Detect which cell encompasses the target text, then output its [X, Y] center coordinate. 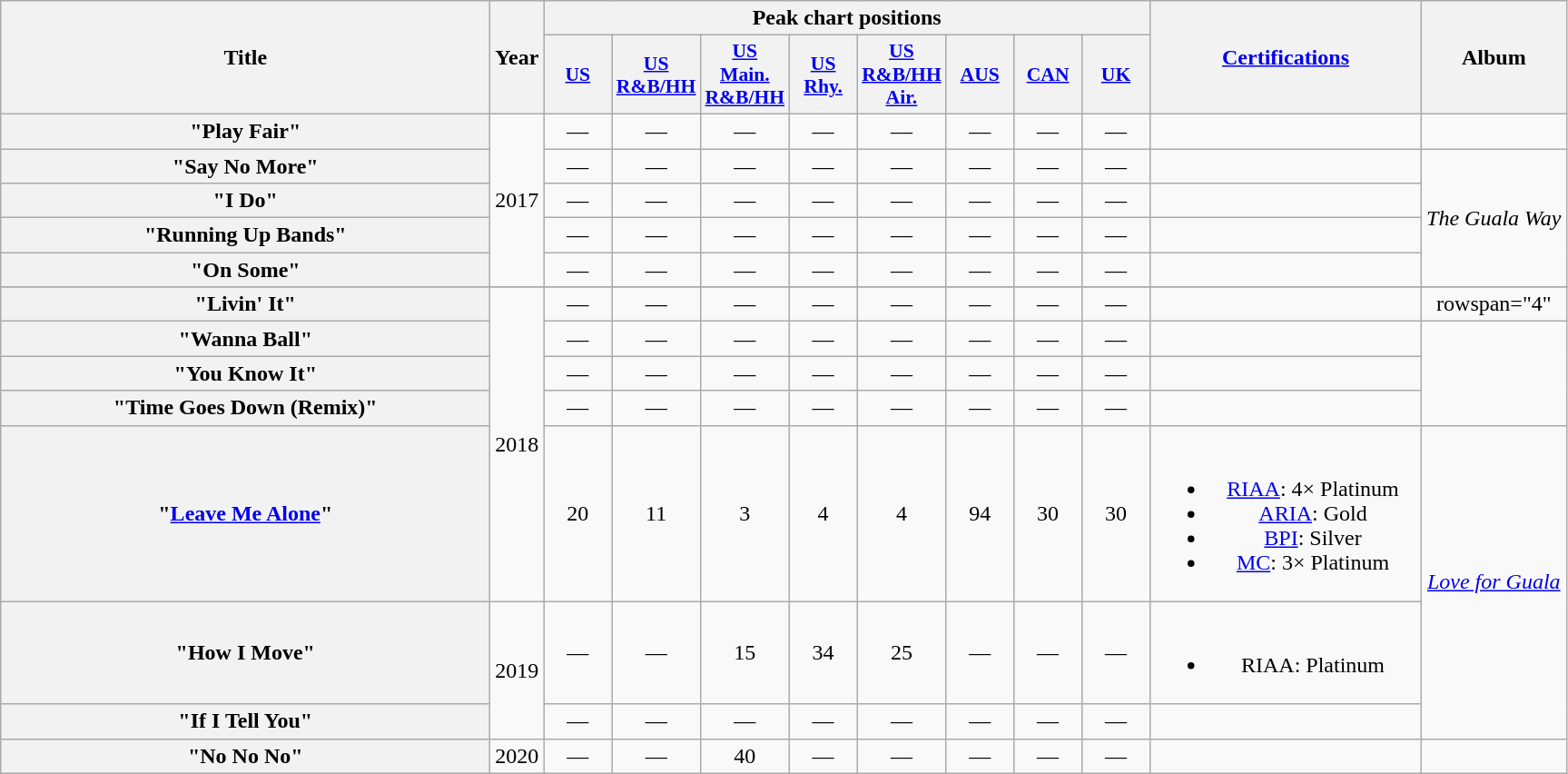
3 [745, 513]
The Guala Way [1494, 218]
"Play Fair" [245, 131]
Album [1494, 58]
25 [902, 652]
rowspan="4" [1494, 304]
US [577, 74]
"Wanna Ball" [245, 339]
USMain.R&B/HH [745, 74]
Certifications [1286, 58]
"I Do" [245, 201]
"If I Tell You" [245, 721]
2018 [518, 444]
USR&B/HHAir. [902, 74]
2020 [518, 756]
RIAA: Platinum [1286, 652]
"You Know It" [245, 373]
Love for Guala [1494, 581]
"Say No More" [245, 166]
CAN [1048, 74]
UK [1117, 74]
"Running Up Bands" [245, 235]
"Leave Me Alone" [245, 513]
"Livin' It" [245, 304]
15 [745, 652]
USR&B/HH [656, 74]
"How I Move" [245, 652]
"No No No" [245, 756]
Title [245, 58]
34 [823, 652]
"Time Goes Down (Remix)" [245, 408]
USRhy. [823, 74]
2019 [518, 670]
11 [656, 513]
40 [745, 756]
94 [981, 513]
AUS [981, 74]
2017 [518, 200]
Year [518, 58]
Peak chart positions [847, 18]
20 [577, 513]
RIAA: 4× PlatinumARIA: GoldBPI: SilverMC: 3× Platinum [1286, 513]
"On Some" [245, 270]
